Scan for the cell matching the given text and deliver its [X, Y] coordinate at center. 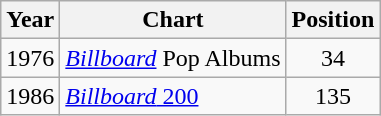
Year [30, 20]
135 [333, 96]
1976 [30, 58]
1986 [30, 96]
Chart [173, 20]
Billboard Pop Albums [173, 58]
Billboard 200 [173, 96]
Position [333, 20]
34 [333, 58]
